Identify which cell holds the provided text, then report its (X, Y) central coordinate. 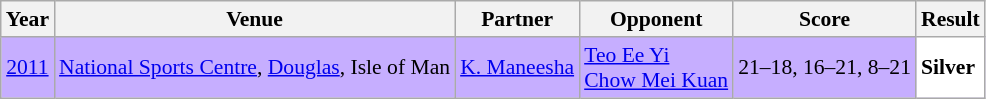
21–18, 16–21, 8–21 (824, 68)
K. Maneesha (517, 68)
Opponent (656, 19)
2011 (28, 68)
Silver (950, 68)
Result (950, 19)
Score (824, 19)
National Sports Centre, Douglas, Isle of Man (254, 68)
Year (28, 19)
Teo Ee Yi Chow Mei Kuan (656, 68)
Partner (517, 19)
Venue (254, 19)
